Detect which cell encompasses the target text, then output its (x, y) center coordinate. 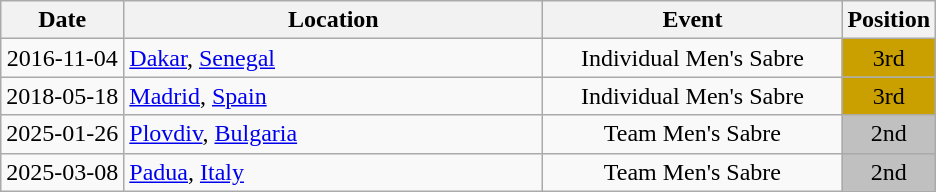
Location (334, 20)
Event (692, 20)
Position (889, 20)
2025-01-26 (62, 134)
Madrid, Spain (334, 96)
2018-05-18 (62, 96)
Date (62, 20)
2025-03-08 (62, 172)
Padua, Italy (334, 172)
2016-11-04 (62, 58)
Plovdiv, Bulgaria (334, 134)
Dakar, Senegal (334, 58)
